Return [x, y] of the center of cell containing provided text 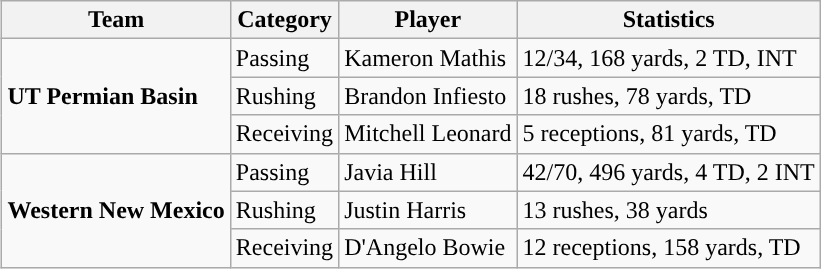
42/70, 496 yards, 4 TD, 2 INT [668, 172]
18 rushes, 78 yards, TD [668, 96]
D'Angelo Bowie [428, 248]
Western New Mexico [116, 210]
Category [284, 20]
13 rushes, 38 yards [668, 210]
Player [428, 20]
5 receptions, 81 yards, TD [668, 134]
Statistics [668, 20]
UT Permian Basin [116, 96]
Mitchell Leonard [428, 134]
Justin Harris [428, 210]
12/34, 168 yards, 2 TD, INT [668, 58]
Kameron Mathis [428, 58]
Javia Hill [428, 172]
12 receptions, 158 yards, TD [668, 248]
Brandon Infiesto [428, 96]
Team [116, 20]
